Search for the cell housing the specified text and yield its [X, Y] center coordinate. 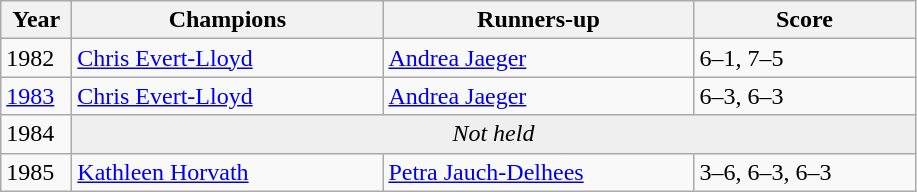
1983 [36, 96]
3–6, 6–3, 6–3 [804, 172]
Score [804, 20]
1982 [36, 58]
Petra Jauch-Delhees [538, 172]
Year [36, 20]
Kathleen Horvath [228, 172]
Runners-up [538, 20]
6–3, 6–3 [804, 96]
1984 [36, 134]
Not held [494, 134]
1985 [36, 172]
6–1, 7–5 [804, 58]
Champions [228, 20]
